Extract the [x, y] coordinate from the center of the cell holding the provided text.  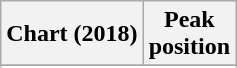
Peakposition [189, 34]
Chart (2018) [72, 34]
